Return the (X, Y) coordinate for the center point of the cell that contains the specified text.  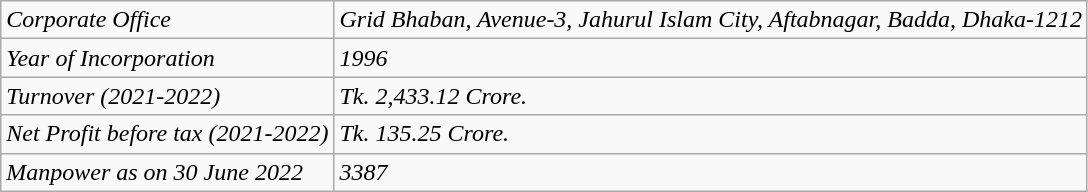
1996 (710, 58)
Tk. 2,433.12 Crore. (710, 96)
Grid Bhaban, Avenue-3, Jahurul Islam City, Aftabnagar, Badda, Dhaka-1212 (710, 20)
Turnover (2021-2022) (168, 96)
Year of Incorporation (168, 58)
3387 (710, 172)
Net Profit before tax (2021-2022) (168, 134)
Manpower as on 30 June 2022 (168, 172)
Tk. 135.25 Crore. (710, 134)
Corporate Office (168, 20)
